Return the [x, y] coordinate for the center point of the cell that contains the specified text.  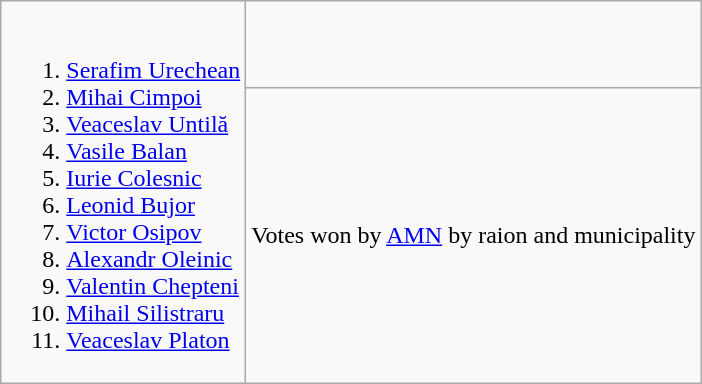
Votes won by AMN by raion and municipality [474, 236]
